Return the (X, Y) coordinate for the center point of the cell that contains the specified text.  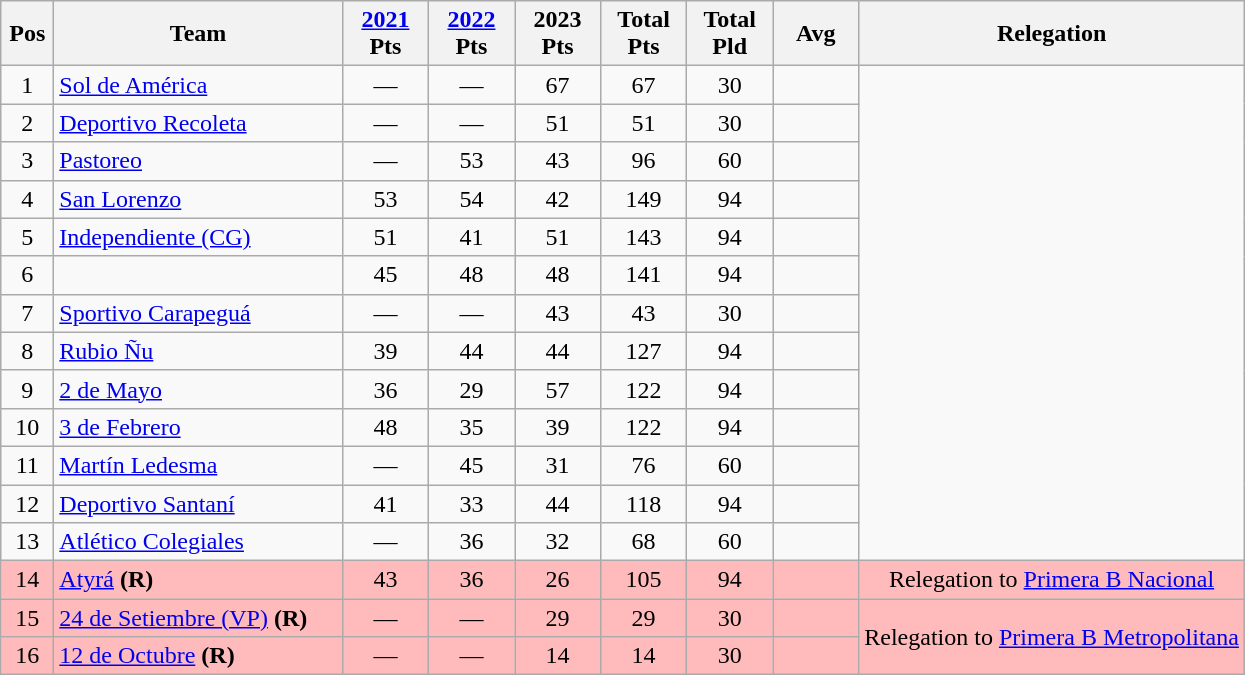
32 (557, 542)
8 (28, 351)
Sol de América (198, 85)
15 (28, 618)
149 (644, 199)
68 (644, 542)
Relegation (1052, 34)
96 (644, 161)
TotalPld (730, 34)
33 (471, 503)
143 (644, 237)
Avg (816, 34)
127 (644, 351)
2022Pts (471, 34)
11 (28, 465)
TotalPts (644, 34)
San Lorenzo (198, 199)
Deportivo Recoleta (198, 123)
105 (644, 580)
3 de Febrero (198, 427)
Atyrá (R) (198, 580)
76 (644, 465)
Deportivo Santaní (198, 503)
26 (557, 580)
35 (471, 427)
13 (28, 542)
Relegation to Primera B Nacional (1052, 580)
2 (28, 123)
Pos (28, 34)
57 (557, 389)
4 (28, 199)
2021Pts (385, 34)
2 de Mayo (198, 389)
Rubio Ñu (198, 351)
10 (28, 427)
6 (28, 275)
141 (644, 275)
Pastoreo (198, 161)
7 (28, 313)
1 (28, 85)
Independiente (CG) (198, 237)
2023Pts (557, 34)
Team (198, 34)
118 (644, 503)
31 (557, 465)
3 (28, 161)
12 de Octubre (R) (198, 656)
9 (28, 389)
24 de Setiembre (VP) (R) (198, 618)
12 (28, 503)
Sportivo Carapeguá (198, 313)
Relegation to Primera B Metropolitana (1052, 637)
16 (28, 656)
5 (28, 237)
54 (471, 199)
Martín Ledesma (198, 465)
42 (557, 199)
Atlético Colegiales (198, 542)
